Output the (x, y) coordinate of the center of the cell containing the given text.  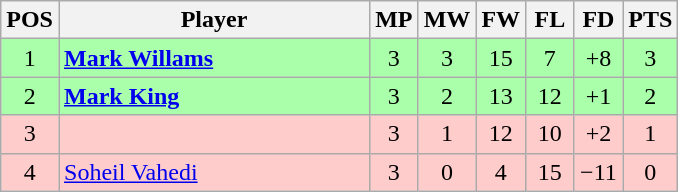
Player (214, 20)
+8 (598, 58)
POS (30, 20)
FL (550, 20)
7 (550, 58)
10 (550, 134)
−11 (598, 172)
Mark Willams (214, 58)
+1 (598, 96)
Mark King (214, 96)
Soheil Vahedi (214, 172)
MW (447, 20)
+2 (598, 134)
FD (598, 20)
PTS (650, 20)
MP (394, 20)
13 (501, 96)
FW (501, 20)
